Identify which cell holds the provided text, then report its [X, Y] central coordinate. 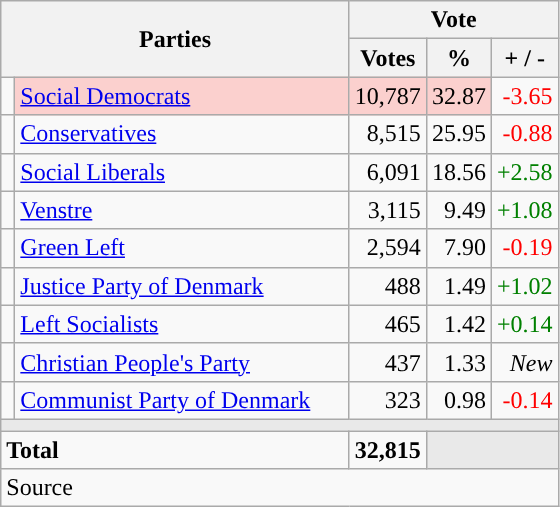
6,091 [388, 172]
+0.14 [524, 324]
Vote [454, 20]
488 [388, 286]
-3.65 [524, 96]
7.90 [458, 248]
25.95 [458, 134]
1.49 [458, 286]
Left Socialists [182, 324]
Justice Party of Denmark [182, 286]
-0.19 [524, 248]
% [458, 58]
1.33 [458, 362]
Green Left [182, 248]
3,115 [388, 210]
465 [388, 324]
Christian People's Party [182, 362]
8,515 [388, 134]
18.56 [458, 172]
10,787 [388, 96]
2,594 [388, 248]
0.98 [458, 400]
Votes [388, 58]
+2.58 [524, 172]
-0.14 [524, 400]
Social Liberals [182, 172]
Source [280, 488]
Social Democrats [182, 96]
437 [388, 362]
9.49 [458, 210]
32.87 [458, 96]
Communist Party of Denmark [182, 400]
Venstre [182, 210]
+1.02 [524, 286]
32,815 [388, 449]
Parties [176, 39]
+ / - [524, 58]
+1.08 [524, 210]
1.42 [458, 324]
Total [176, 449]
-0.88 [524, 134]
Conservatives [182, 134]
323 [388, 400]
New [524, 362]
